Output the [x, y] coordinate of the center of the cell containing the given text.  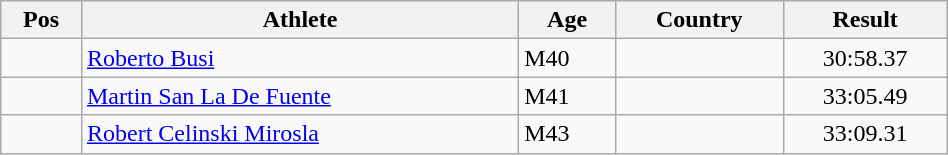
Martin San La De Fuente [300, 96]
Result [865, 20]
Age [568, 20]
33:05.49 [865, 96]
Country [699, 20]
M40 [568, 58]
Pos [42, 20]
30:58.37 [865, 58]
M41 [568, 96]
Athlete [300, 20]
33:09.31 [865, 134]
Robert Celinski Mirosla [300, 134]
Roberto Busi [300, 58]
M43 [568, 134]
